Detect which cell encompasses the target text, then output its [x, y] center coordinate. 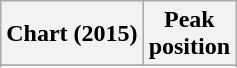
Peakposition [189, 34]
Chart (2015) [72, 34]
